Provide the (x, y) coordinate of the cell's center where the given text is located.  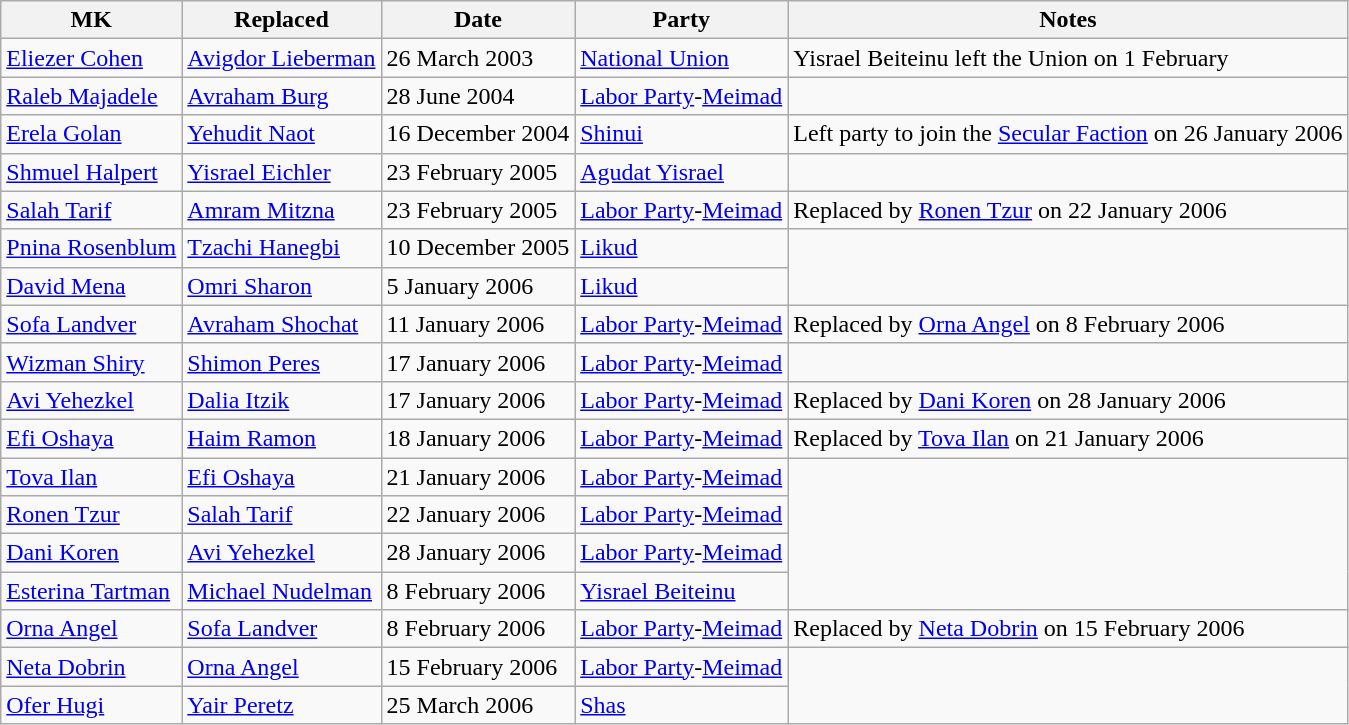
National Union (682, 58)
Ofer Hugi (92, 705)
MK (92, 20)
David Mena (92, 286)
Haim Ramon (282, 438)
Pnina Rosenblum (92, 248)
Yair Peretz (282, 705)
Agudat Yisrael (682, 172)
Eliezer Cohen (92, 58)
26 March 2003 (478, 58)
28 January 2006 (478, 553)
Ronen Tzur (92, 515)
Yehudit Naot (282, 134)
Dani Koren (92, 553)
5 January 2006 (478, 286)
Amram Mitzna (282, 210)
Avigdor Lieberman (282, 58)
Replaced by Dani Koren on 28 January 2006 (1068, 400)
Yisrael Beiteinu left the Union on 1 February (1068, 58)
Avraham Burg (282, 96)
Date (478, 20)
11 January 2006 (478, 324)
Michael Nudelman (282, 591)
Left party to join the Secular Faction on 26 January 2006 (1068, 134)
15 February 2006 (478, 667)
Esterina Tartman (92, 591)
Shinui (682, 134)
10 December 2005 (478, 248)
Replaced by Tova Ilan on 21 January 2006 (1068, 438)
Yisrael Beiteinu (682, 591)
Erela Golan (92, 134)
Shimon Peres (282, 362)
Replaced by Ronen Tzur on 22 January 2006 (1068, 210)
Party (682, 20)
Replaced (282, 20)
Dalia Itzik (282, 400)
Shas (682, 705)
Neta Dobrin (92, 667)
Omri Sharon (282, 286)
Replaced by Neta Dobrin on 15 February 2006 (1068, 629)
Tova Ilan (92, 477)
Notes (1068, 20)
Avraham Shochat (282, 324)
Raleb Majadele (92, 96)
28 June 2004 (478, 96)
25 March 2006 (478, 705)
Shmuel Halpert (92, 172)
Tzachi Hanegbi (282, 248)
Replaced by Orna Angel on 8 February 2006 (1068, 324)
Wizman Shiry (92, 362)
16 December 2004 (478, 134)
18 January 2006 (478, 438)
22 January 2006 (478, 515)
Yisrael Eichler (282, 172)
21 January 2006 (478, 477)
